Extract the [X, Y] coordinate from the center of the cell holding the provided text.  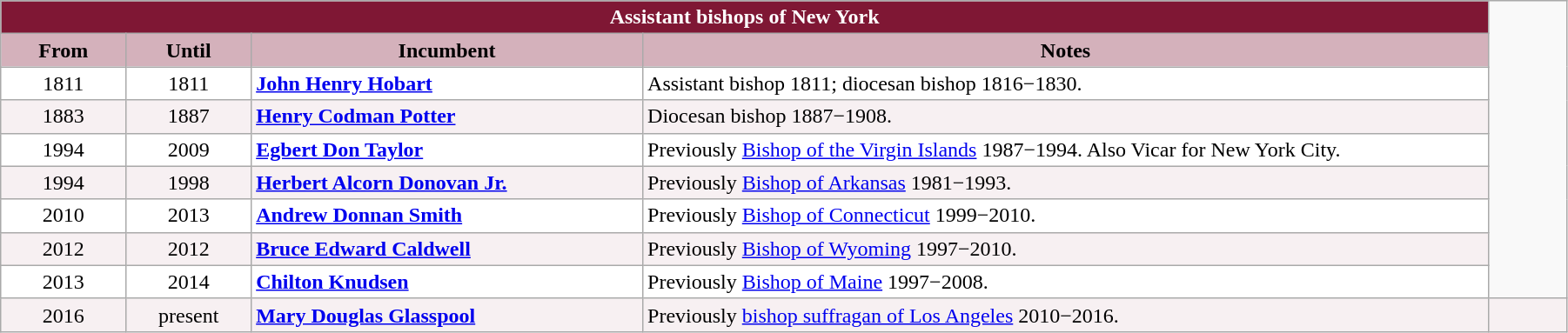
Previously Bishop of the Virgin Islands 1987−1994. Also Vicar for New York City. [1066, 150]
Previously Bishop of Wyoming 1997−2010. [1066, 249]
Assistant bishop 1811; diocesan bishop 1816−1830. [1066, 83]
Incumbent [447, 50]
Assistant bishops of New York [745, 17]
Previously bishop suffragan of Los Angeles 2010−2016. [1066, 315]
Previously Bishop of Connecticut 1999−2010. [1066, 216]
Until [189, 50]
2016 [64, 315]
2009 [189, 150]
Herbert Alcorn Donovan Jr. [447, 183]
Henry Codman Potter [447, 117]
Diocesan bishop 1887−1908. [1066, 117]
Previously Bishop of Maine 1997−2008. [1066, 282]
1998 [189, 183]
2014 [189, 282]
present [189, 315]
Mary Douglas Glasspool [447, 315]
Andrew Donnan Smith [447, 216]
Chilton Knudsen [447, 282]
Notes [1066, 50]
From [64, 50]
1887 [189, 117]
Egbert Don Taylor [447, 150]
2010 [64, 216]
1883 [64, 117]
John Henry Hobart [447, 83]
Bruce Edward Caldwell [447, 249]
Previously Bishop of Arkansas 1981−1993. [1066, 183]
